Provide the [x, y] coordinate of the cell's center where the given text is located.  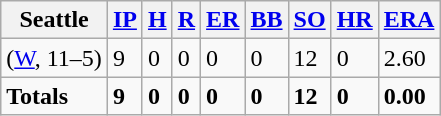
Totals [54, 96]
SO [310, 20]
2.60 [409, 58]
H [157, 20]
IP [124, 20]
HR [354, 20]
ERA [409, 20]
(W, 11–5) [54, 58]
R [186, 20]
Seattle [54, 20]
ER [223, 20]
0.00 [409, 96]
BB [266, 20]
